Pinpoint the cell where the given text exists, returning its [x, y] midpoint coordinate. 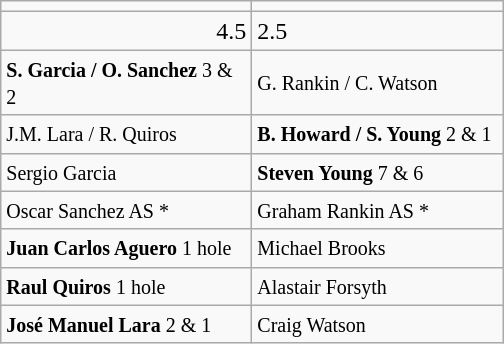
J.M. Lara / R. Quiros [126, 134]
Oscar Sanchez AS * [126, 210]
B. Howard / S. Young 2 & 1 [378, 134]
José Manuel Lara 2 & 1 [126, 324]
Sergio Garcia [126, 172]
Michael Brooks [378, 248]
G. Rankin / C. Watson [378, 82]
Juan Carlos Aguero 1 hole [126, 248]
S. Garcia / O. Sanchez 3 & 2 [126, 82]
2.5 [378, 31]
Craig Watson [378, 324]
Graham Rankin AS * [378, 210]
Raul Quiros 1 hole [126, 286]
Steven Young 7 & 6 [378, 172]
Alastair Forsyth [378, 286]
4.5 [126, 31]
